Identify which cell holds the provided text, then report its [x, y] central coordinate. 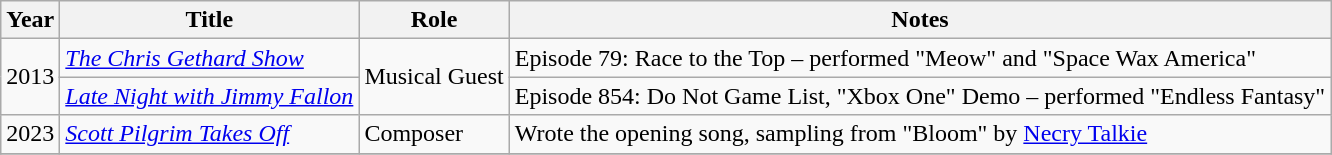
Title [210, 20]
Episode 854: Do Not Game List, "Xbox One" Demo – performed "Endless Fantasy" [920, 96]
Scott Pilgrim Takes Off [210, 134]
Episode 79: Race to the Top – performed "Meow" and "Space Wax America" [920, 58]
Notes [920, 20]
Role [434, 20]
2023 [30, 134]
Wrote the opening song, sampling from "Bloom" by Necry Talkie [920, 134]
Musical Guest [434, 77]
Year [30, 20]
2013 [30, 77]
Composer [434, 134]
Late Night with Jimmy Fallon [210, 96]
The Chris Gethard Show [210, 58]
